Output the (X, Y) coordinate of the center of the cell containing the given text.  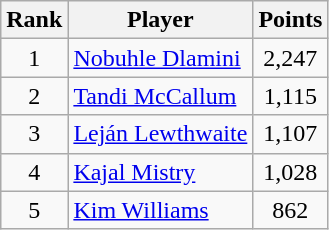
1,107 (290, 134)
Leján Lewthwaite (160, 134)
2 (34, 96)
862 (290, 210)
Tandi McCallum (160, 96)
Kim Williams (160, 210)
2,247 (290, 58)
Kajal Mistry (160, 172)
Points (290, 20)
5 (34, 210)
1,115 (290, 96)
1,028 (290, 172)
3 (34, 134)
Rank (34, 20)
Nobuhle Dlamini (160, 58)
1 (34, 58)
4 (34, 172)
Player (160, 20)
